Identify which cell holds the provided text, then report its [X, Y] central coordinate. 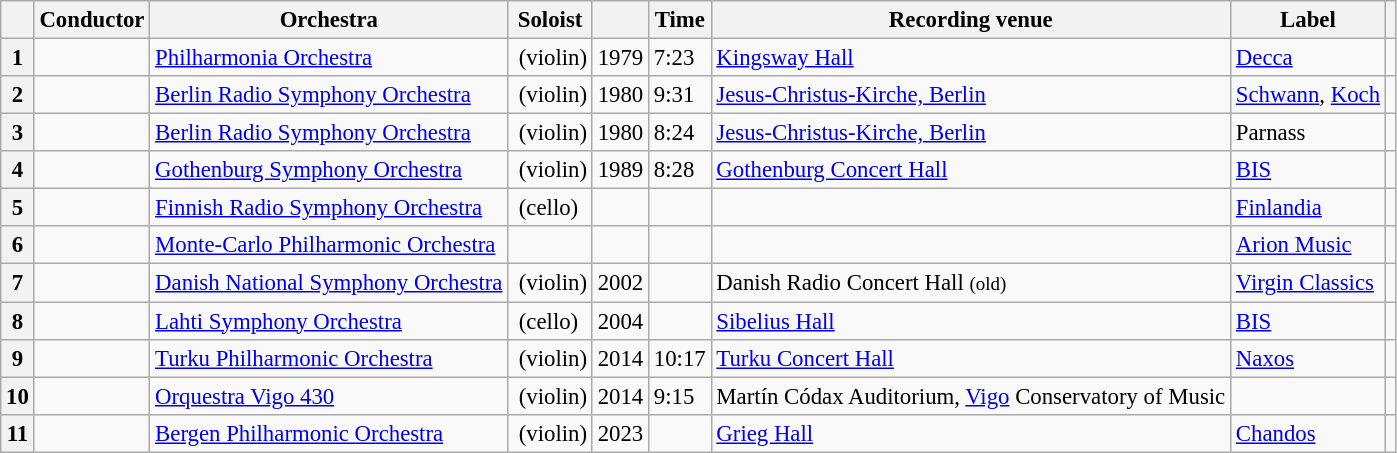
Gothenburg Symphony Orchestra [329, 170]
8 [18, 321]
8:28 [680, 170]
10 [18, 396]
Chandos [1308, 433]
Sibelius Hall [970, 321]
3 [18, 133]
6 [18, 245]
Orquestra Vigo 430 [329, 396]
1 [18, 58]
8:24 [680, 133]
Soloist [550, 20]
5 [18, 208]
Finlandia [1308, 208]
9 [18, 358]
Label [1308, 20]
9:31 [680, 95]
1989 [620, 170]
1979 [620, 58]
Turku Concert Hall [970, 358]
Gothenburg Concert Hall [970, 170]
Danish National Symphony Orchestra [329, 283]
4 [18, 170]
10:17 [680, 358]
9:15 [680, 396]
2002 [620, 283]
Virgin Classics [1308, 283]
2023 [620, 433]
Time [680, 20]
Arion Music [1308, 245]
Parnass [1308, 133]
Decca [1308, 58]
2004 [620, 321]
Naxos [1308, 358]
Danish Radio Concert Hall (old) [970, 283]
Conductor [92, 20]
Philharmonia Orchestra [329, 58]
Finnish Radio Symphony Orchestra [329, 208]
2 [18, 95]
Recording venue [970, 20]
Schwann, Koch [1308, 95]
Monte-Carlo Philharmonic Orchestra [329, 245]
7:23 [680, 58]
Kingsway Hall [970, 58]
11 [18, 433]
Turku Philharmonic Orchestra [329, 358]
Bergen Philharmonic Orchestra [329, 433]
7 [18, 283]
Orchestra [329, 20]
Lahti Symphony Orchestra [329, 321]
Martín Códax Auditorium, Vigo Conservatory of Music [970, 396]
Grieg Hall [970, 433]
